Find where the given text appears and provide that cell's center as [X, Y] coordinate. 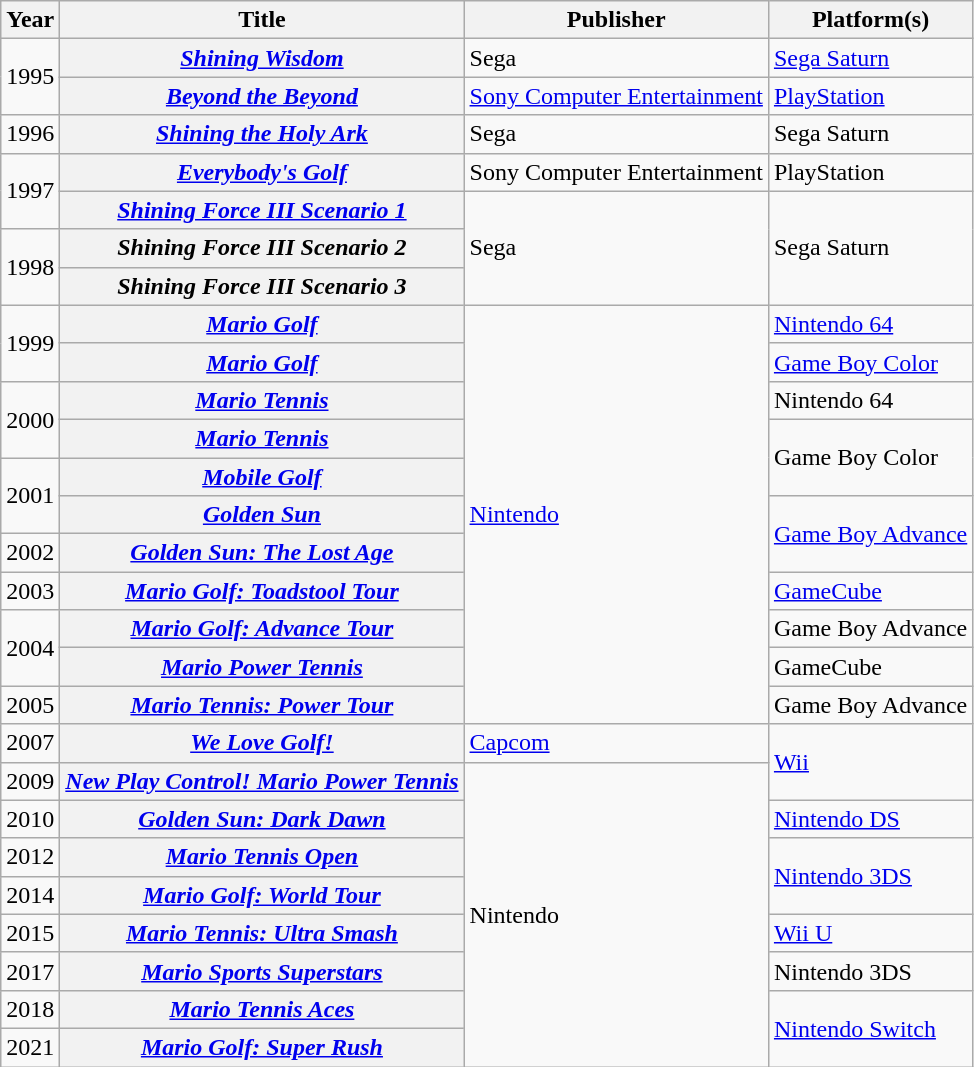
2002 [30, 553]
2021 [30, 1047]
2001 [30, 496]
Beyond the Beyond [262, 96]
Golden Sun: Dark Dawn [262, 819]
Wii [870, 762]
2009 [30, 781]
Mario Golf: Toadstool Tour [262, 591]
Golden Sun [262, 515]
2015 [30, 933]
Nintendo Switch [870, 1028]
2017 [30, 971]
Mario Golf: Super Rush [262, 1047]
Year [30, 20]
2010 [30, 819]
2018 [30, 1009]
Mario Tennis Aces [262, 1009]
1998 [30, 267]
Shining Force III Scenario 3 [262, 286]
2007 [30, 743]
2014 [30, 895]
Mario Tennis Open [262, 857]
Mario Golf: Advance Tour [262, 629]
Mobile Golf [262, 477]
Title [262, 20]
Wii U [870, 933]
1999 [30, 343]
1997 [30, 191]
2003 [30, 591]
Mario Tennis: Ultra Smash [262, 933]
Mario Sports Superstars [262, 971]
Mario Tennis: Power Tour [262, 705]
Shining Wisdom [262, 58]
2000 [30, 419]
Shining Force III Scenario 2 [262, 248]
Platform(s) [870, 20]
Publisher [616, 20]
We Love Golf! [262, 743]
2004 [30, 648]
Golden Sun: The Lost Age [262, 553]
2005 [30, 705]
1995 [30, 77]
Mario Power Tennis [262, 667]
Shining the Holy Ark [262, 134]
Shining Force III Scenario 1 [262, 210]
Mario Golf: World Tour [262, 895]
Capcom [616, 743]
2012 [30, 857]
Everybody's Golf [262, 172]
Nintendo DS [870, 819]
New Play Control! Mario Power Tennis [262, 781]
1996 [30, 134]
